Return (X, Y) of the center of cell containing provided text 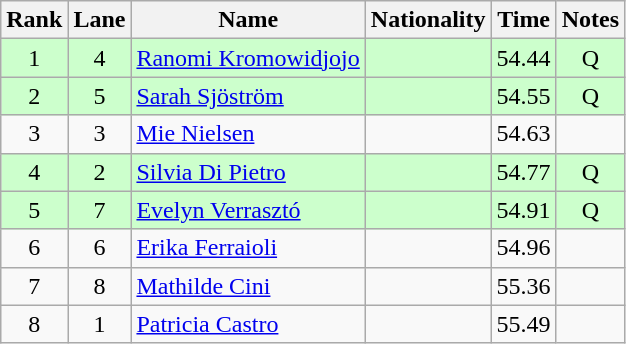
54.55 (524, 96)
Patricia Castro (248, 324)
Mathilde Cini (248, 286)
Name (248, 20)
Rank (34, 20)
54.77 (524, 172)
Mie Nielsen (248, 134)
Lane (100, 20)
Time (524, 20)
Nationality (428, 20)
55.36 (524, 286)
Erika Ferraioli (248, 248)
Notes (590, 20)
Silvia Di Pietro (248, 172)
Evelyn Verrasztó (248, 210)
Sarah Sjöström (248, 96)
54.96 (524, 248)
54.63 (524, 134)
Ranomi Kromowidjojo (248, 58)
55.49 (524, 324)
54.91 (524, 210)
54.44 (524, 58)
